Determine the (X, Y) coordinate at the center of the cell enclosing the given text.  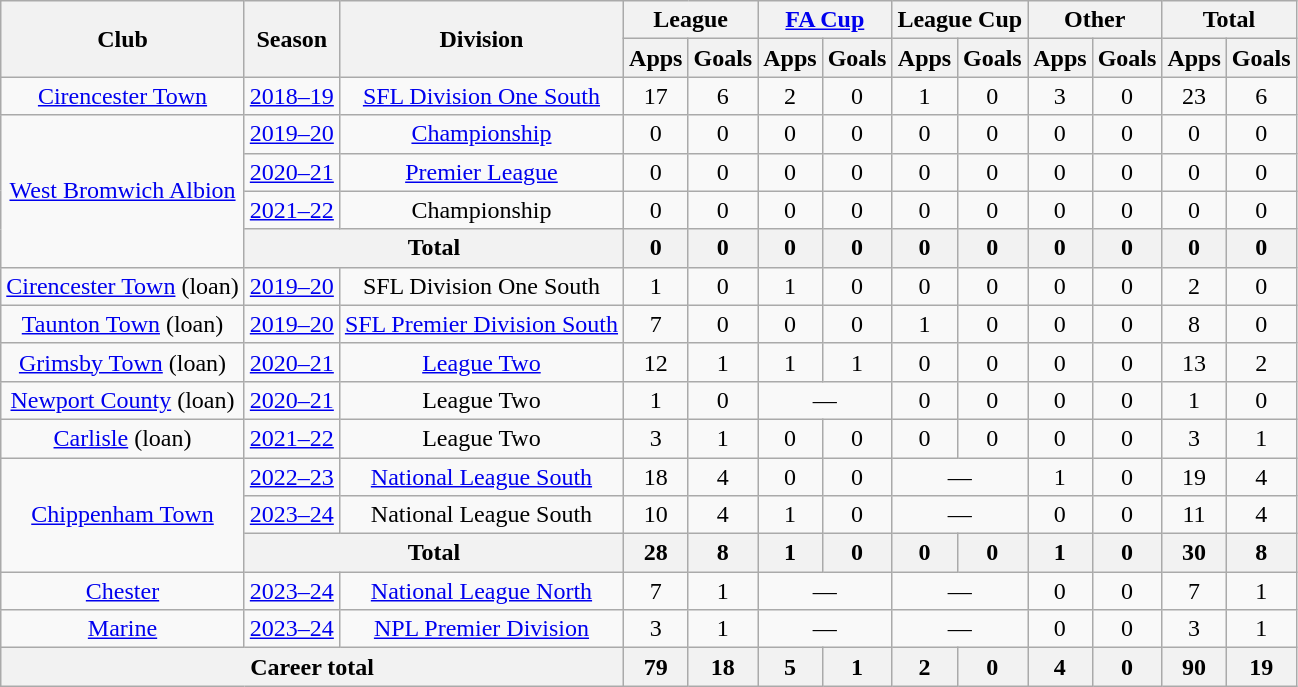
11 (1194, 515)
Premier League (481, 172)
28 (656, 553)
West Bromwich Albion (123, 191)
SFL Premier Division South (481, 324)
League (691, 20)
5 (790, 667)
13 (1194, 362)
90 (1194, 667)
10 (656, 515)
National League North (481, 591)
Marine (123, 629)
NPL Premier Division (481, 629)
FA Cup (825, 20)
79 (656, 667)
Cirencester Town (123, 96)
Grimsby Town (loan) (123, 362)
2022–23 (292, 477)
23 (1194, 96)
Newport County (loan) (123, 400)
30 (1194, 553)
Chippenham Town (123, 515)
17 (656, 96)
Carlisle (loan) (123, 438)
Taunton Town (loan) (123, 324)
Season (292, 39)
Other (1095, 20)
2018–19 (292, 96)
Club (123, 39)
Career total (312, 667)
Cirencester Town (loan) (123, 286)
Chester (123, 591)
12 (656, 362)
League Cup (960, 20)
Division (481, 39)
